From the cell containing the given text, extract its center point as [x, y] coordinate. 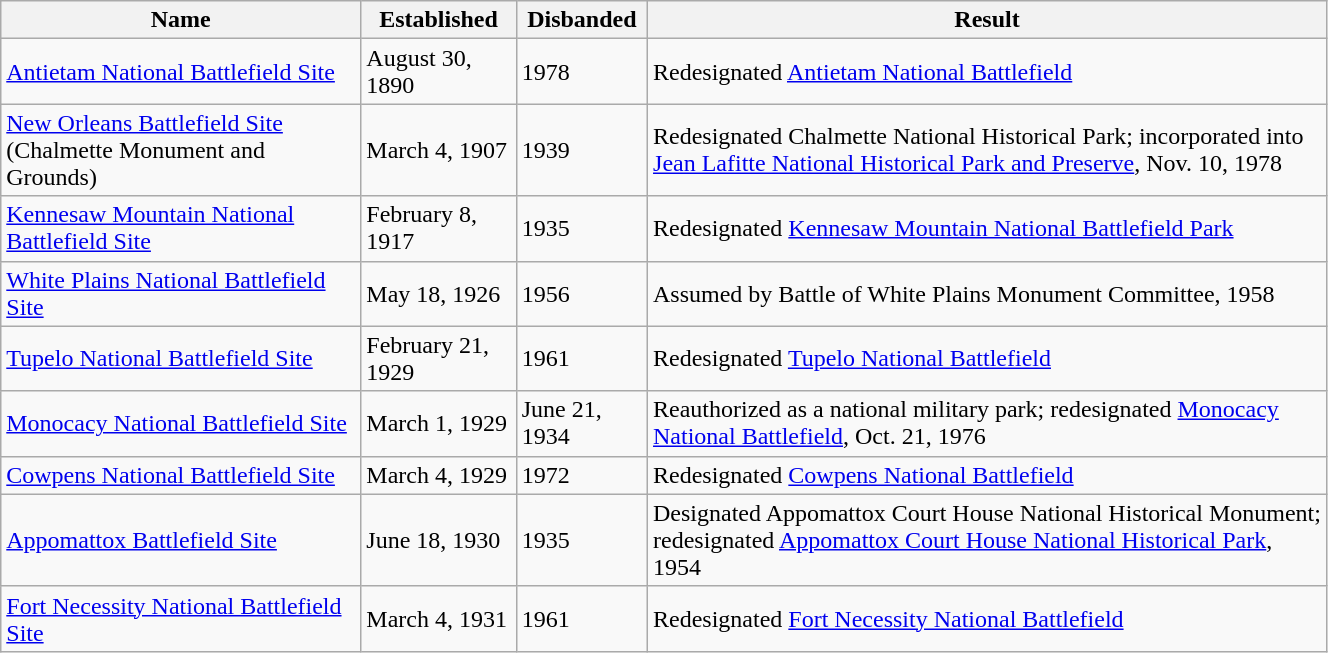
Monocacy National Battlefield Site [181, 424]
May 18, 1926 [438, 294]
1972 [582, 475]
March 4, 1907 [438, 150]
Redesignated Tupelo National Battlefield [988, 358]
Disbanded [582, 20]
Assumed by Battle of White Plains Monument Committee, 1958 [988, 294]
1956 [582, 294]
Name [181, 20]
Result [988, 20]
March 1, 1929 [438, 424]
1939 [582, 150]
March 4, 1931 [438, 618]
Kennesaw Mountain National Battlefield Site [181, 228]
Redesignated Cowpens National Battlefield [988, 475]
August 30, 1890 [438, 72]
1978 [582, 72]
Redesignated Fort Necessity National Battlefield [988, 618]
New Orleans Battlefield Site (Chalmette Monument and Grounds) [181, 150]
Reauthorized as a national military park; redesignated Monocacy National Battlefield, Oct. 21, 1976 [988, 424]
February 21, 1929 [438, 358]
June 18, 1930 [438, 540]
Cowpens National Battlefield Site [181, 475]
Designated Appomattox Court House National Historical Monument; redesignated Appomattox Court House National Historical Park, 1954 [988, 540]
Redesignated Chalmette National Historical Park; incorporated into Jean Lafitte National Historical Park and Preserve, Nov. 10, 1978 [988, 150]
Redesignated Antietam National Battlefield [988, 72]
February 8, 1917 [438, 228]
White Plains National Battlefield Site [181, 294]
Redesignated Kennesaw Mountain National Battlefield Park [988, 228]
June 21, 1934 [582, 424]
Tupelo National Battlefield Site [181, 358]
Fort Necessity National Battlefield Site [181, 618]
Established [438, 20]
Antietam National Battlefield Site [181, 72]
Appomattox Battlefield Site [181, 540]
March 4, 1929 [438, 475]
